Pinpoint the cell where the given text exists, returning its [x, y] midpoint coordinate. 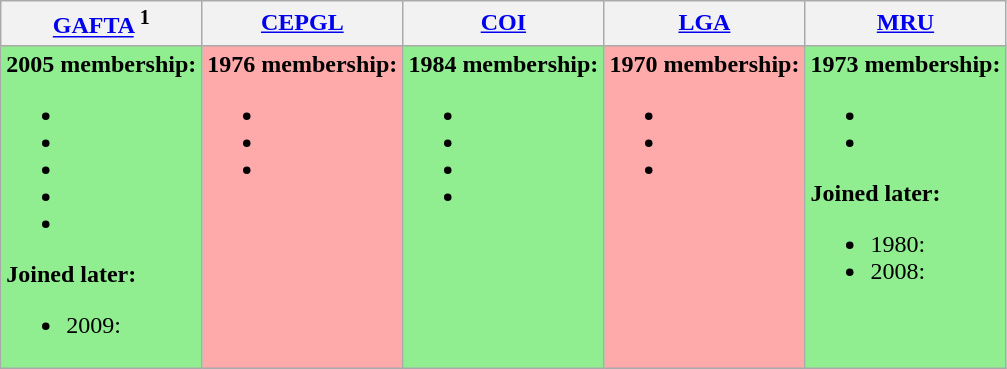
1984 membership: [504, 206]
1976 membership: [302, 206]
2005 membership:Joined later:2009: [102, 206]
CEPGL [302, 24]
1973 membership:Joined later:1980: 2008: [906, 206]
COI [504, 24]
1970 membership: [704, 206]
MRU [906, 24]
LGA [704, 24]
GAFTA 1 [102, 24]
